Return the [X, Y] coordinate for the center point of the cell that contains the specified text.  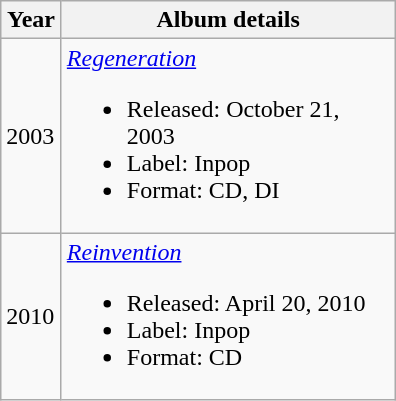
Album details [228, 20]
Year [32, 20]
2010 [32, 316]
ReinventionReleased: April 20, 2010Label: InpopFormat: CD [228, 316]
2003 [32, 136]
RegenerationReleased: October 21, 2003Label: InpopFormat: CD, DI [228, 136]
